Provide the (x, y) coordinate of the cell's center where the given text is located.  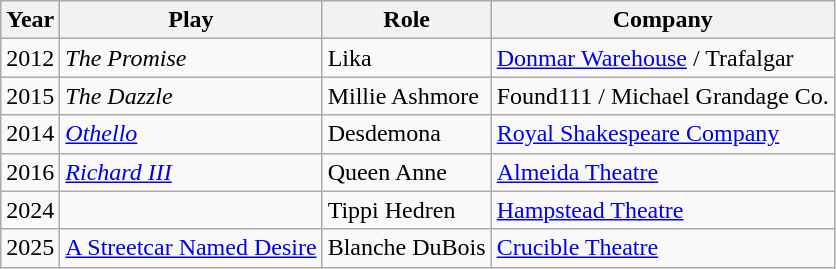
Royal Shakespeare Company (662, 134)
Almeida Theatre (662, 172)
Role (406, 20)
Found111 / Michael Grandage Co. (662, 96)
2024 (30, 210)
Blanche DuBois (406, 248)
2012 (30, 58)
Hampstead Theatre (662, 210)
2025 (30, 248)
Year (30, 20)
Desdemona (406, 134)
Queen Anne (406, 172)
Donmar Warehouse / Trafalgar (662, 58)
Lika (406, 58)
A Streetcar Named Desire (191, 248)
The Dazzle (191, 96)
2016 (30, 172)
2014 (30, 134)
Millie Ashmore (406, 96)
The Promise (191, 58)
2015 (30, 96)
Tippi Hedren (406, 210)
Play (191, 20)
Company (662, 20)
Richard III (191, 172)
Othello (191, 134)
Crucible Theatre (662, 248)
